Find where the given text appears and provide that cell's center as (X, Y) coordinate. 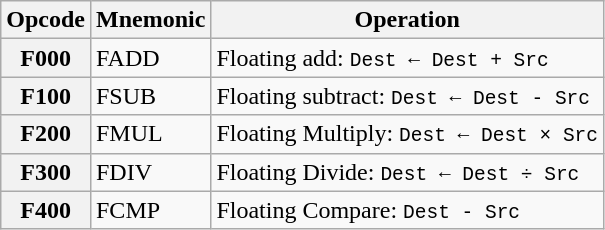
Floating subtract: Dest ← Dest - Src (408, 96)
FADD (150, 58)
F300 (46, 172)
Operation (408, 20)
FCMP (150, 210)
Mnemonic (150, 20)
Floating add: Dest ← Dest + Src (408, 58)
F100 (46, 96)
FMUL (150, 134)
Floating Compare: Dest - Src (408, 210)
Floating Multiply: Dest ← Dest × Src (408, 134)
Opcode (46, 20)
FSUB (150, 96)
F000 (46, 58)
F400 (46, 210)
FDIV (150, 172)
F200 (46, 134)
Floating Divide: Dest ← Dest ÷ Src (408, 172)
